Find where the given text appears and provide that cell's center as [X, Y] coordinate. 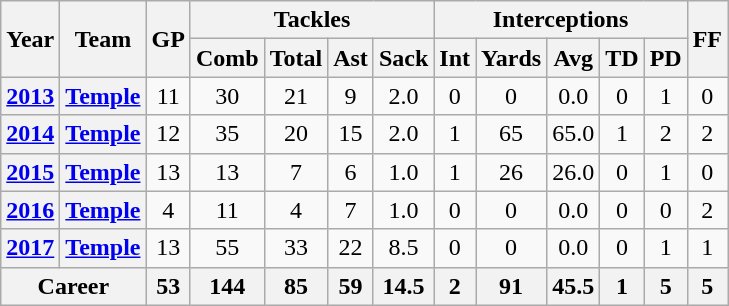
20 [296, 134]
8.5 [403, 248]
2015 [30, 172]
Career [74, 286]
12 [168, 134]
Total [296, 58]
TD [622, 58]
PD [666, 58]
FF [707, 39]
Ast [351, 58]
2017 [30, 248]
Int [455, 58]
Year [30, 39]
35 [227, 134]
59 [351, 286]
Tackles [312, 20]
22 [351, 248]
85 [296, 286]
55 [227, 248]
Interceptions [560, 20]
Comb [227, 58]
14.5 [403, 286]
21 [296, 96]
53 [168, 286]
9 [351, 96]
45.5 [574, 286]
15 [351, 134]
2013 [30, 96]
Avg [574, 58]
26.0 [574, 172]
144 [227, 286]
65.0 [574, 134]
6 [351, 172]
GP [168, 39]
30 [227, 96]
65 [512, 134]
33 [296, 248]
Team [103, 39]
2016 [30, 210]
26 [512, 172]
91 [512, 286]
Sack [403, 58]
2014 [30, 134]
Yards [512, 58]
